Output the [x, y] coordinate of the center of the cell containing the given text.  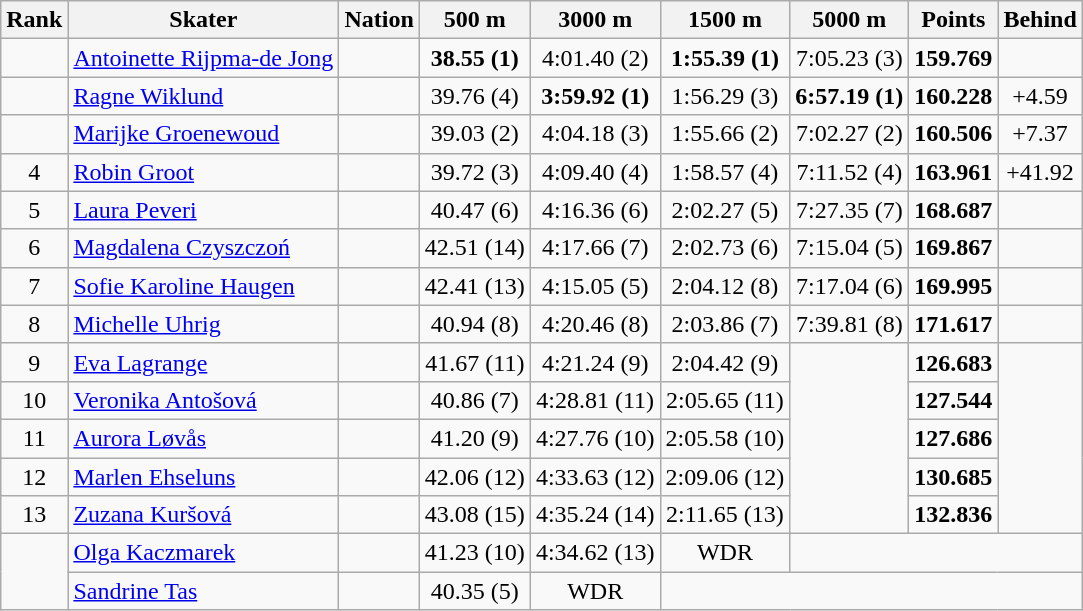
160.506 [954, 134]
Ragne Wiklund [204, 96]
7:11.52 (4) [850, 172]
7:17.04 (6) [850, 286]
12 [34, 477]
Behind [1040, 20]
2:05.58 (10) [725, 438]
Marijke Groenewoud [204, 134]
Veronika Antošová [204, 400]
132.836 [954, 515]
1500 m [725, 20]
40.35 (5) [474, 591]
9 [34, 362]
4:33.63 (12) [595, 477]
4:16.36 (6) [595, 210]
40.94 (8) [474, 324]
1:58.57 (4) [725, 172]
6:57.19 (1) [850, 96]
Robin Groot [204, 172]
4:35.24 (14) [595, 515]
4:28.81 (11) [595, 400]
39.72 (3) [474, 172]
+4.59 [1040, 96]
2:02.27 (5) [725, 210]
4:21.24 (9) [595, 362]
169.867 [954, 248]
8 [34, 324]
5000 m [850, 20]
163.961 [954, 172]
41.23 (10) [474, 553]
127.544 [954, 400]
11 [34, 438]
Laura Peveri [204, 210]
4:20.46 (8) [595, 324]
3:59.92 (1) [595, 96]
Skater [204, 20]
43.08 (15) [474, 515]
Magdalena Czyszczoń [204, 248]
Zuzana Kuršová [204, 515]
10 [34, 400]
159.769 [954, 58]
4:09.40 (4) [595, 172]
39.76 (4) [474, 96]
4:34.62 (13) [595, 553]
Michelle Uhrig [204, 324]
+41.92 [1040, 172]
13 [34, 515]
42.41 (13) [474, 286]
39.03 (2) [474, 134]
7:27.35 (7) [850, 210]
127.686 [954, 438]
7:39.81 (8) [850, 324]
7:02.27 (2) [850, 134]
Marlen Ehseluns [204, 477]
5 [34, 210]
41.20 (9) [474, 438]
42.06 (12) [474, 477]
130.685 [954, 477]
2:04.12 (8) [725, 286]
2:11.65 (13) [725, 515]
Aurora Løvås [204, 438]
Points [954, 20]
1:55.39 (1) [725, 58]
Eva Lagrange [204, 362]
169.995 [954, 286]
160.228 [954, 96]
40.86 (7) [474, 400]
40.47 (6) [474, 210]
Nation [379, 20]
171.617 [954, 324]
7:05.23 (3) [850, 58]
4:15.05 (5) [595, 286]
3000 m [595, 20]
7:15.04 (5) [850, 248]
Antoinette Rijpma-de Jong [204, 58]
2:02.73 (6) [725, 248]
1:55.66 (2) [725, 134]
2:04.42 (9) [725, 362]
4:17.66 (7) [595, 248]
1:56.29 (3) [725, 96]
41.67 (11) [474, 362]
4 [34, 172]
4:01.40 (2) [595, 58]
2:05.65 (11) [725, 400]
6 [34, 248]
7 [34, 286]
2:03.86 (7) [725, 324]
168.687 [954, 210]
4:04.18 (3) [595, 134]
42.51 (14) [474, 248]
126.683 [954, 362]
Olga Kaczmarek [204, 553]
4:27.76 (10) [595, 438]
500 m [474, 20]
+7.37 [1040, 134]
38.55 (1) [474, 58]
Sandrine Tas [204, 591]
2:09.06 (12) [725, 477]
Rank [34, 20]
Sofie Karoline Haugen [204, 286]
